Provide the [x, y] coordinate of the cell's center where the given text is located.  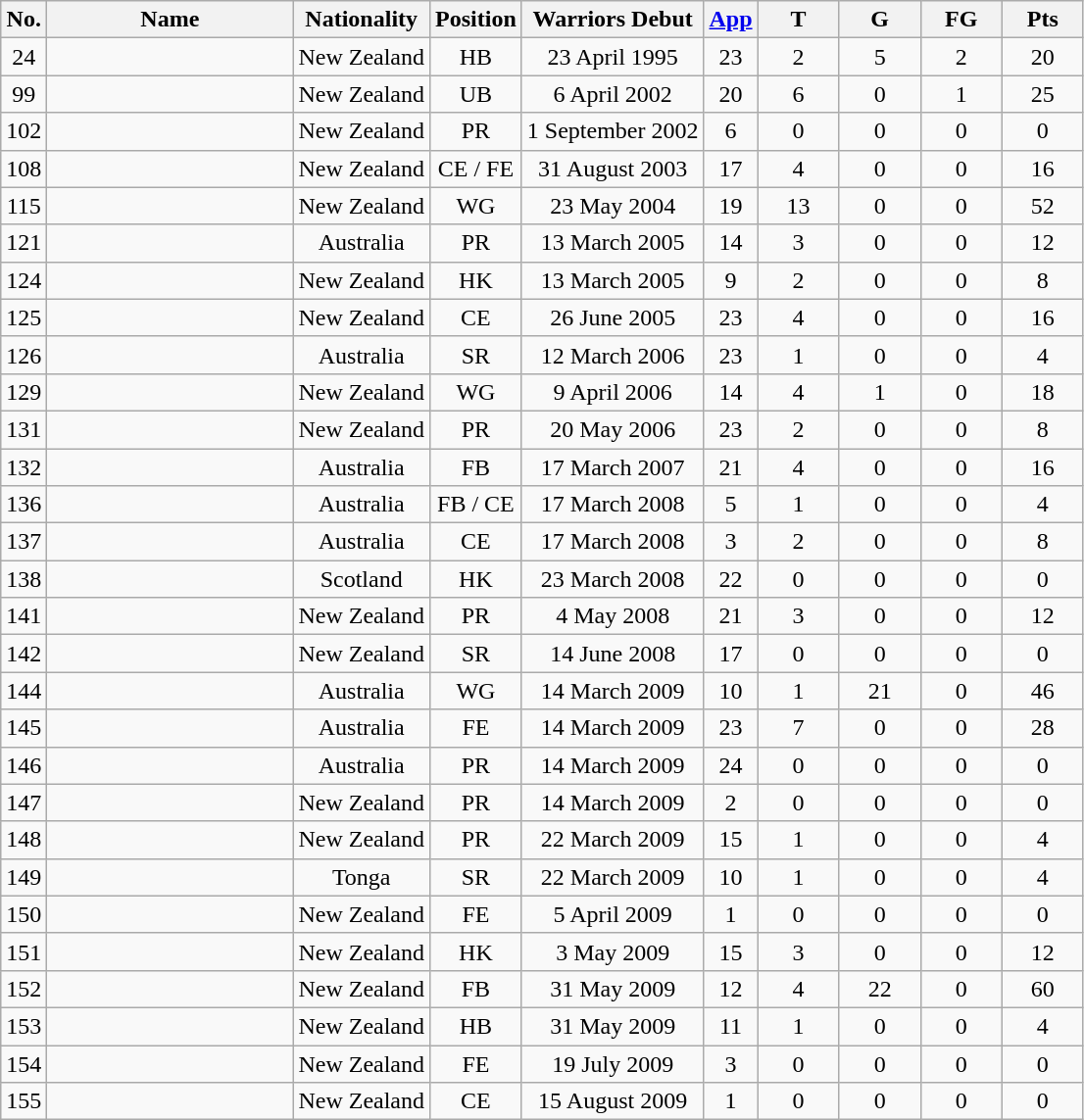
Pts [1043, 20]
148 [24, 840]
4 May 2008 [613, 616]
25 [1043, 94]
138 [24, 579]
12 March 2006 [613, 355]
141 [24, 616]
115 [24, 206]
99 [24, 94]
Position [476, 20]
31 August 2003 [613, 169]
Tonga [362, 877]
19 [731, 206]
20 May 2006 [613, 429]
9 April 2006 [613, 392]
102 [24, 131]
125 [24, 317]
3 May 2009 [613, 951]
52 [1043, 206]
146 [24, 765]
15 August 2009 [613, 1101]
6 April 2002 [613, 94]
13 [798, 206]
11 [731, 1026]
108 [24, 169]
121 [24, 243]
151 [24, 951]
142 [24, 654]
23 April 1995 [613, 57]
Scotland [362, 579]
147 [24, 803]
26 June 2005 [613, 317]
17 March 2007 [613, 467]
No. [24, 20]
149 [24, 877]
124 [24, 280]
150 [24, 914]
145 [24, 728]
154 [24, 1063]
18 [1043, 392]
132 [24, 467]
19 July 2009 [613, 1063]
153 [24, 1026]
1 September 2002 [613, 131]
60 [1043, 989]
7 [798, 728]
5 April 2009 [613, 914]
136 [24, 505]
155 [24, 1101]
Nationality [362, 20]
Name [171, 20]
137 [24, 542]
144 [24, 691]
14 June 2008 [613, 654]
23 March 2008 [613, 579]
46 [1043, 691]
126 [24, 355]
131 [24, 429]
T [798, 20]
129 [24, 392]
G [880, 20]
9 [731, 280]
152 [24, 989]
Warriors Debut [613, 20]
FB / CE [476, 505]
28 [1043, 728]
CE / FE [476, 169]
App [731, 20]
23 May 2004 [613, 206]
UB [476, 94]
FG [961, 20]
